For the text-containing cell, return its midpoint in (x, y) coordinate format. 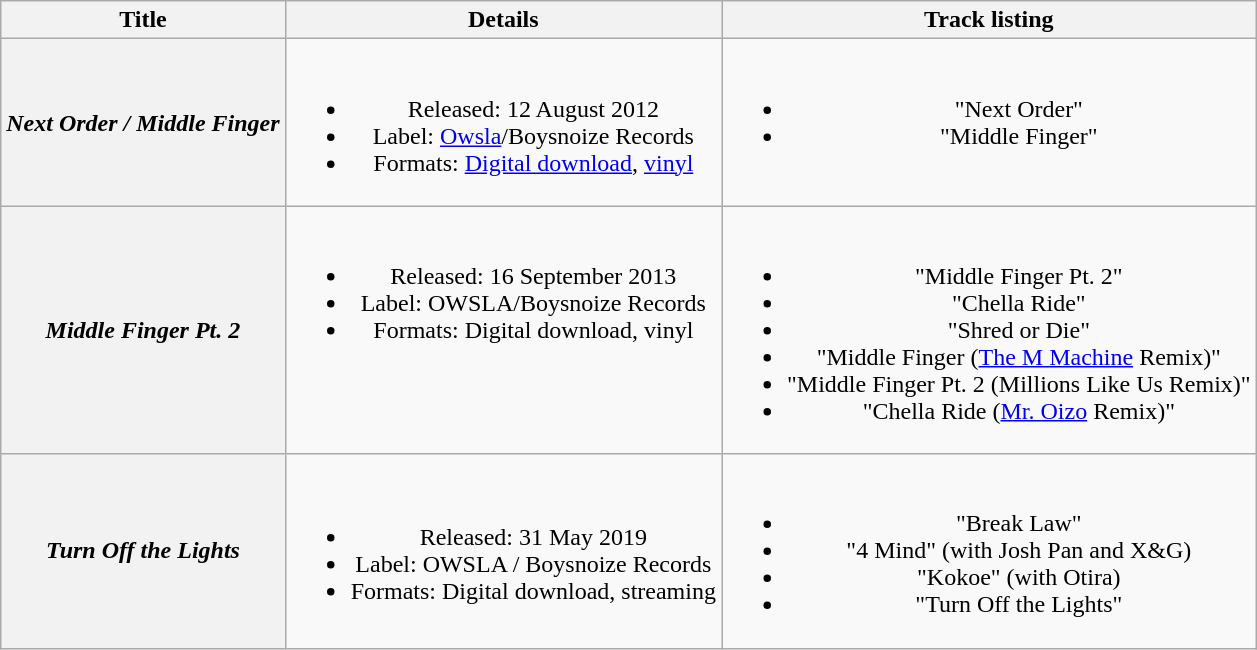
Details (503, 20)
Released: 16 September 2013Label: OWSLA/Boysnoize RecordsFormats: Digital download, vinyl (503, 330)
Next Order / Middle Finger (143, 122)
Released: 12 August 2012Label: Owsla/Boysnoize RecordsFormats: Digital download, vinyl (503, 122)
Middle Finger Pt. 2 (143, 330)
Track listing (990, 20)
"Break Law""4 Mind" (with Josh Pan and X&G)"Kokoe" (with Otira)"Turn Off the Lights" (990, 551)
Released: 31 May 2019Label: OWSLA / Boysnoize RecordsFormats: Digital download, streaming (503, 551)
Title (143, 20)
"Next Order""Middle Finger" (990, 122)
Turn Off the Lights (143, 551)
